Identify which cell holds the provided text, then report its (X, Y) central coordinate. 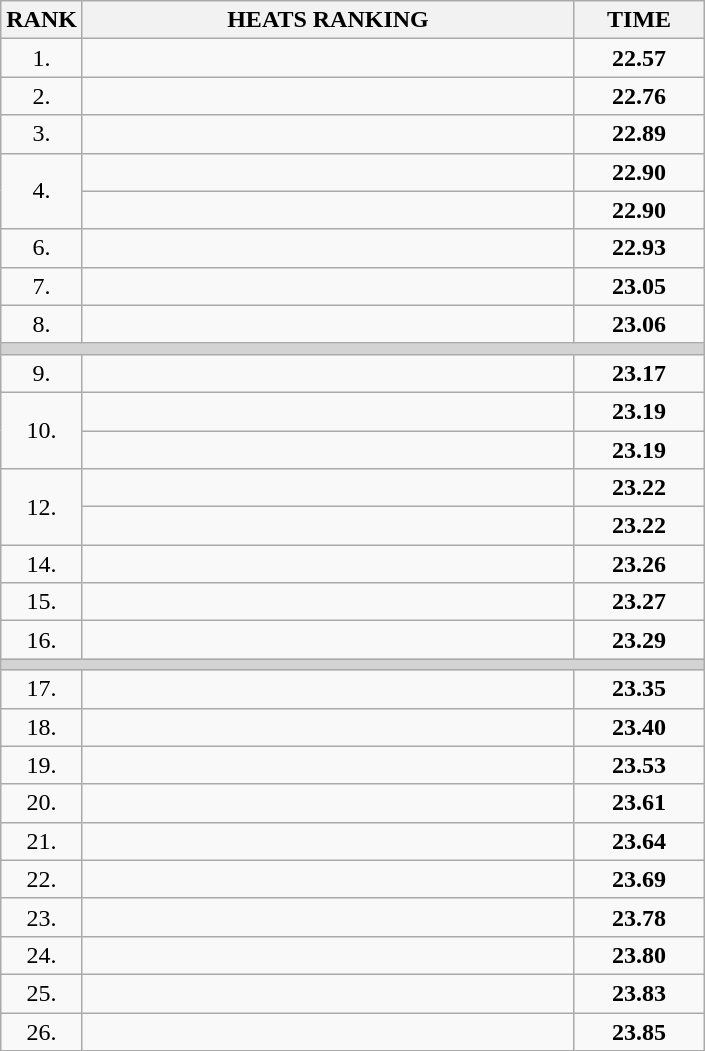
22.76 (640, 96)
22. (42, 879)
23.80 (640, 955)
22.57 (640, 58)
23.06 (640, 324)
25. (42, 993)
9. (42, 373)
18. (42, 727)
7. (42, 286)
22.93 (640, 248)
23.53 (640, 765)
26. (42, 1031)
TIME (640, 20)
23.26 (640, 564)
23.69 (640, 879)
2. (42, 96)
20. (42, 803)
24. (42, 955)
23.64 (640, 841)
3. (42, 134)
RANK (42, 20)
23.29 (640, 640)
19. (42, 765)
1. (42, 58)
23.83 (640, 993)
15. (42, 602)
HEATS RANKING (328, 20)
17. (42, 689)
23.05 (640, 286)
23.27 (640, 602)
23.35 (640, 689)
10. (42, 430)
12. (42, 507)
21. (42, 841)
8. (42, 324)
4. (42, 191)
6. (42, 248)
23.78 (640, 917)
23.17 (640, 373)
16. (42, 640)
23.85 (640, 1031)
22.89 (640, 134)
23.40 (640, 727)
14. (42, 564)
23.61 (640, 803)
23. (42, 917)
